Return (X, Y) of the center of cell containing provided text 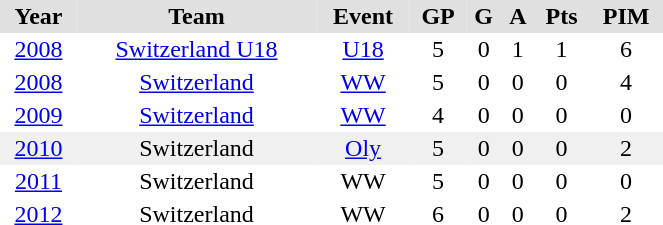
GP (438, 16)
U18 (363, 50)
2011 (38, 182)
Oly (363, 148)
2009 (38, 116)
Switzerland U18 (196, 50)
Team (196, 16)
Event (363, 16)
4 (438, 116)
A (518, 16)
Pts (561, 16)
2010 (38, 148)
Year (38, 16)
G (484, 16)
